Search for the cell housing the specified text and yield its (X, Y) center coordinate. 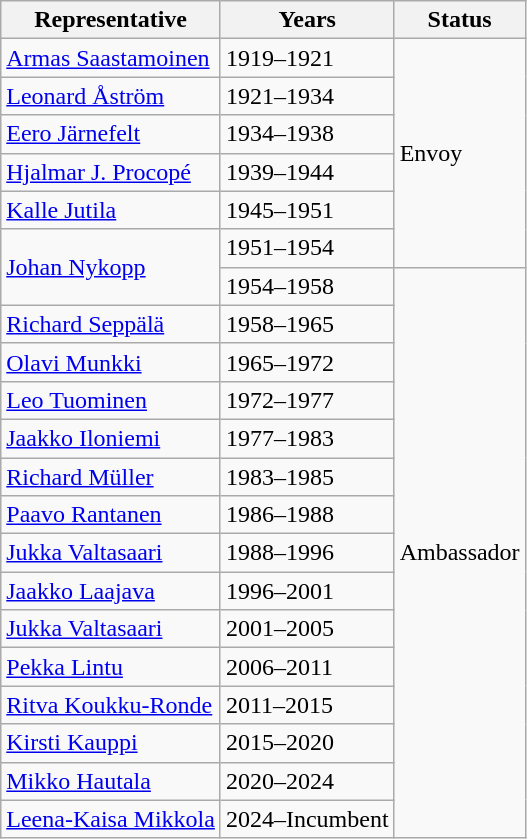
2001–2005 (307, 629)
1939–1944 (307, 172)
1972–1977 (307, 400)
Hjalmar J. Procopé (111, 172)
1996–2001 (307, 591)
Leo Tuominen (111, 400)
Richard Seppälä (111, 324)
1983–1985 (307, 477)
Pekka Lintu (111, 667)
2024–Incumbent (307, 819)
Leena-Kaisa Mikkola (111, 819)
1951–1954 (307, 248)
Status (460, 20)
1958–1965 (307, 324)
1921–1934 (307, 96)
Paavo Rantanen (111, 515)
Envoy (460, 153)
1988–1996 (307, 553)
Johan Nykopp (111, 267)
1977–1983 (307, 438)
Kalle Jutila (111, 210)
Leonard Åström (111, 96)
Armas Saastamoinen (111, 58)
Mikko Hautala (111, 781)
Richard Müller (111, 477)
2020–2024 (307, 781)
Kirsti Kauppi (111, 743)
Jaakko Iloniemi (111, 438)
2006–2011 (307, 667)
1934–1938 (307, 134)
1965–1972 (307, 362)
1919–1921 (307, 58)
Ambassador (460, 552)
Representative (111, 20)
2011–2015 (307, 705)
1945–1951 (307, 210)
Eero Järnefelt (111, 134)
Jaakko Laajava (111, 591)
Years (307, 20)
1986–1988 (307, 515)
2015–2020 (307, 743)
Ritva Koukku-Ronde (111, 705)
1954–1958 (307, 286)
Olavi Munkki (111, 362)
